Provide the (x, y) coordinate of the cell's center where the given text is located.  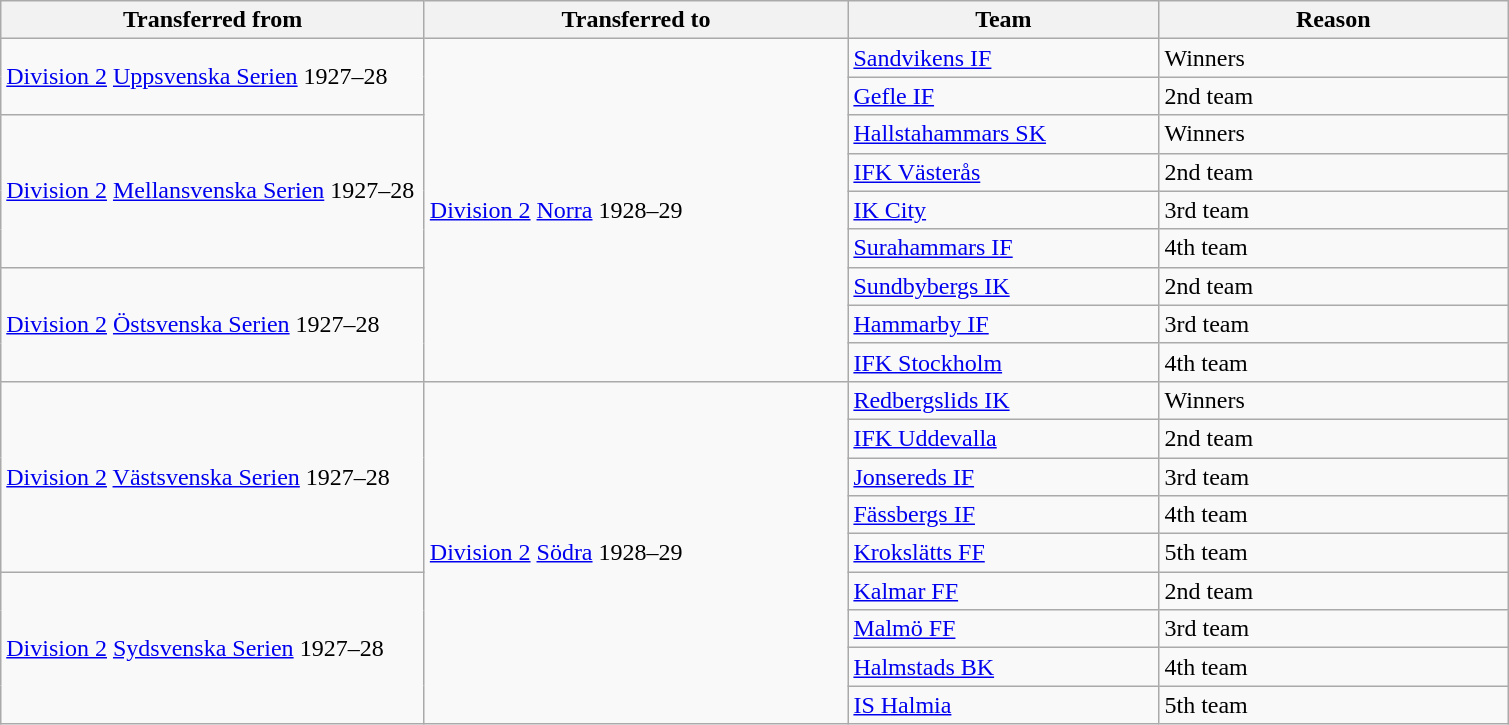
Division 2 Södra 1928–29 (636, 552)
Krokslätts FF (1004, 553)
Division 2 Mellansvenska Serien 1927–28 (213, 191)
IFK Västerås (1004, 172)
Sundbybergs IK (1004, 286)
Division 2 Norra 1928–29 (636, 210)
Division 2 Uppsvenska Serien 1927–28 (213, 77)
Fässbergs IF (1004, 515)
Transferred from (213, 20)
Malmö FF (1004, 629)
Team (1004, 20)
Hallstahammars SK (1004, 134)
Jonsereds IF (1004, 477)
Transferred to (636, 20)
Sandvikens IF (1004, 58)
IFK Uddevalla (1004, 438)
Division 2 Östsvenska Serien 1927–28 (213, 324)
Redbergslids IK (1004, 400)
IS Halmia (1004, 705)
Gefle IF (1004, 96)
Division 2 Sydsvenska Serien 1927–28 (213, 648)
Kalmar FF (1004, 591)
IFK Stockholm (1004, 362)
Halmstads BK (1004, 667)
Division 2 Västsvenska Serien 1927–28 (213, 476)
Reason (1334, 20)
Surahammars IF (1004, 248)
Hammarby IF (1004, 324)
IK City (1004, 210)
